Extract the [x, y] coordinate from the center of the cell holding the provided text.  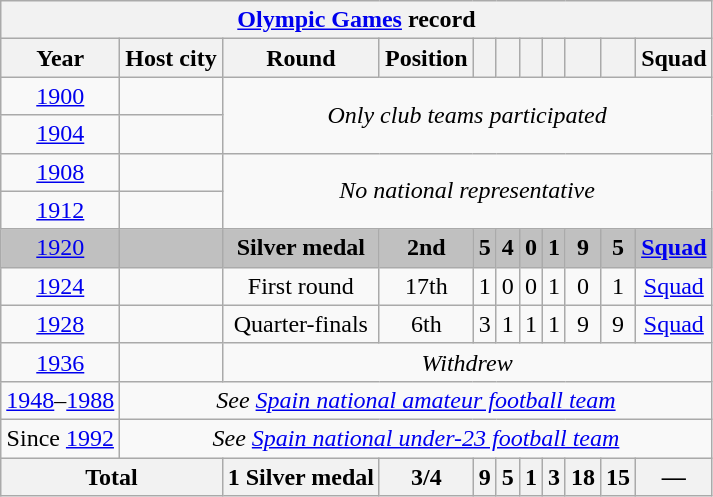
4 [508, 248]
Withdrew [467, 362]
See Spain national under-23 football team [416, 438]
1908 [60, 172]
Position [426, 58]
1948–1988 [60, 400]
Since 1992 [60, 438]
1904 [60, 134]
First round [300, 286]
Host city [171, 58]
1912 [60, 210]
1 Silver medal [300, 477]
2nd [426, 248]
Quarter-finals [300, 324]
18 [582, 477]
Olympic Games record [356, 20]
Year [60, 58]
Only club teams participated [467, 115]
No national representative [467, 191]
6th [426, 324]
17th [426, 286]
3/4 [426, 477]
1924 [60, 286]
1920 [60, 248]
Round [300, 58]
Silver medal [300, 248]
15 [618, 477]
1936 [60, 362]
Total [112, 477]
— [674, 477]
See Spain national amateur football team [416, 400]
1900 [60, 96]
1928 [60, 324]
